Extract the [X, Y] coordinate from the center of the cell holding the provided text.  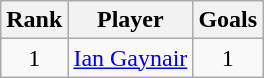
Player [130, 20]
Goals [228, 20]
Rank [34, 20]
Ian Gaynair [130, 58]
